Output the [x, y] coordinate of the center of the cell containing the given text.  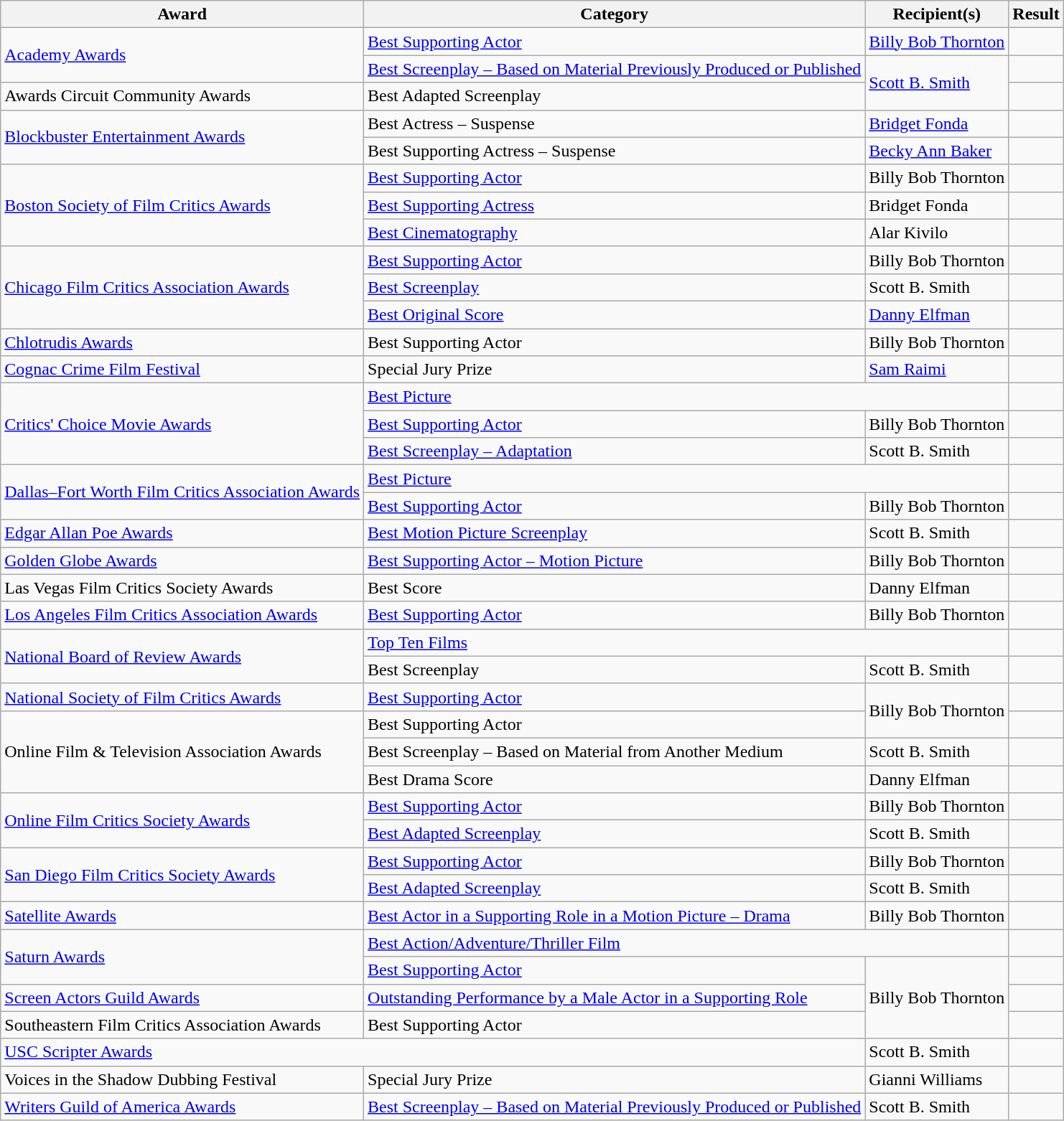
Edgar Allan Poe Awards [182, 533]
Becky Ann Baker [937, 151]
Best Supporting Actor – Motion Picture [615, 560]
Award [182, 14]
Southeastern Film Critics Association Awards [182, 1025]
Writers Guild of America Awards [182, 1107]
Best Supporting Actress [615, 205]
Cognac Crime Film Festival [182, 370]
Chlotrudis Awards [182, 342]
Blockbuster Entertainment Awards [182, 137]
San Diego Film Critics Society Awards [182, 875]
USC Scripter Awards [433, 1052]
Golden Globe Awards [182, 560]
Los Angeles Film Critics Association Awards [182, 615]
Top Ten Films [686, 642]
Alar Kivilo [937, 233]
Gianni Williams [937, 1079]
National Society of Film Critics Awards [182, 697]
Las Vegas Film Critics Society Awards [182, 588]
Best Score [615, 588]
Dallas–Fort Worth Film Critics Association Awards [182, 492]
Awards Circuit Community Awards [182, 96]
National Board of Review Awards [182, 656]
Best Drama Score [615, 779]
Boston Society of Film Critics Awards [182, 205]
Chicago Film Critics Association Awards [182, 287]
Satellite Awards [182, 916]
Best Screenplay – Based on Material from Another Medium [615, 751]
Academy Awards [182, 55]
Voices in the Shadow Dubbing Festival [182, 1079]
Best Action/Adventure/Thriller Film [686, 943]
Best Cinematography [615, 233]
Critics' Choice Movie Awards [182, 424]
Best Supporting Actress – Suspense [615, 151]
Category [615, 14]
Best Actress – Suspense [615, 123]
Saturn Awards [182, 957]
Screen Actors Guild Awards [182, 998]
Best Actor in a Supporting Role in a Motion Picture – Drama [615, 916]
Online Film Critics Society Awards [182, 820]
Result [1036, 14]
Best Motion Picture Screenplay [615, 533]
Sam Raimi [937, 370]
Outstanding Performance by a Male Actor in a Supporting Role [615, 998]
Online Film & Television Association Awards [182, 751]
Best Original Score [615, 314]
Best Screenplay – Adaptation [615, 451]
Recipient(s) [937, 14]
